Provide the [x, y] coordinate of the cell's center where the given text is located.  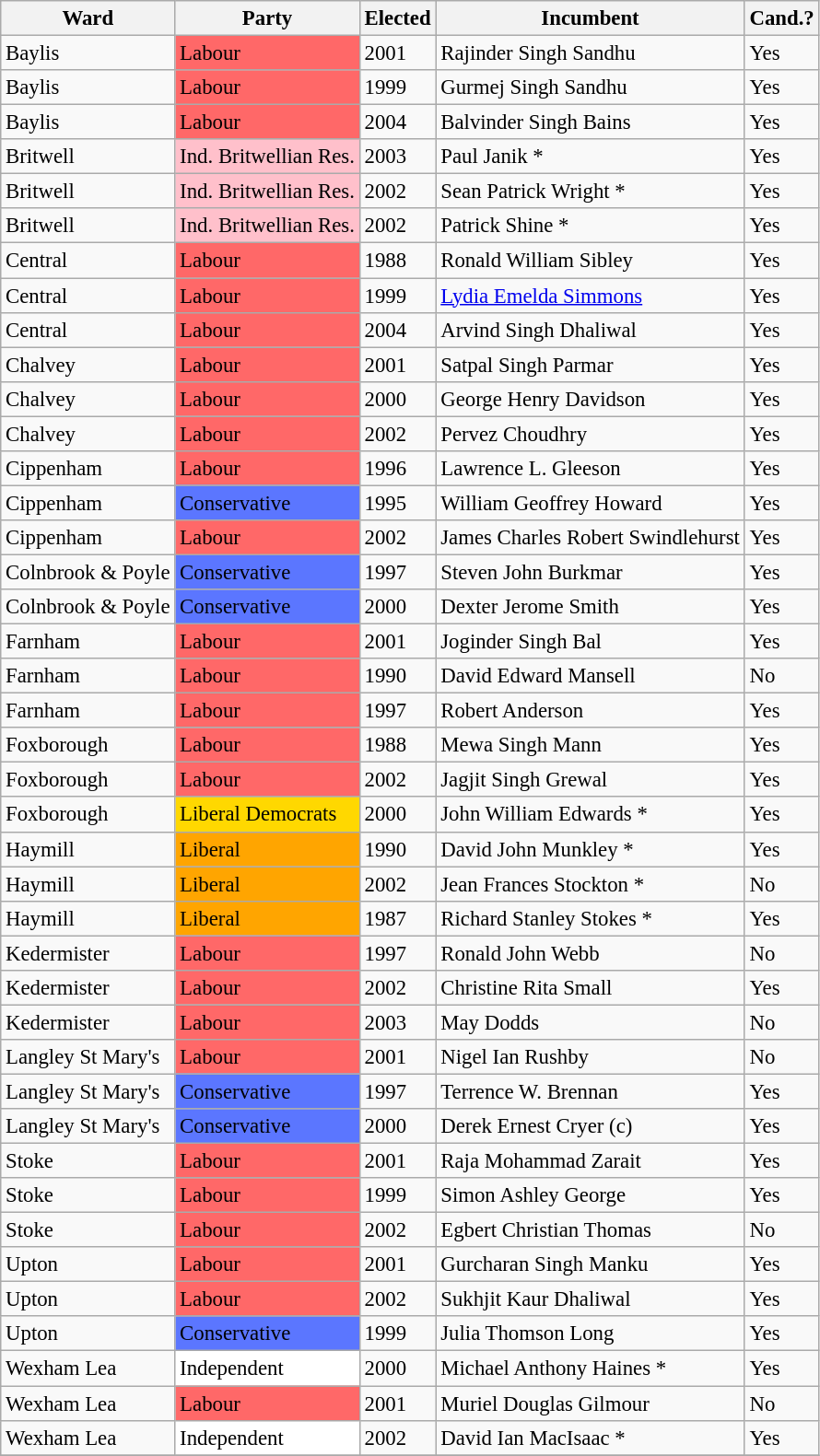
James Charles Robert Swindlehurst [590, 538]
Steven John Burkmar [590, 572]
Mewa Singh Mann [590, 745]
Gurcharan Singh Manku [590, 1264]
Jagjit Singh Grewal [590, 780]
David Ian MacIsaac * [590, 1438]
Robert Anderson [590, 711]
Raja Mohammad Zarait [590, 1161]
Jean Frances Stockton * [590, 884]
Dexter Jerome Smith [590, 607]
Muriel Douglas Gilmour [590, 1404]
David John Munkley * [590, 849]
1995 [398, 503]
Egbert Christian Thomas [590, 1230]
Party [267, 18]
Richard Stanley Stokes * [590, 918]
1996 [398, 469]
Christine Rita Small [590, 988]
Elected [398, 18]
Balvinder Singh Bains [590, 122]
Derek Ernest Cryer (c) [590, 1126]
Sukhjit Kaur Dhaliwal [590, 1299]
Julia Thomson Long [590, 1334]
George Henry Davidson [590, 399]
Lydia Emelda Simmons [590, 296]
May Dodds [590, 1022]
Liberal Democrats [267, 815]
Rajinder Singh Sandhu [590, 53]
Ronald William Sibley [590, 261]
Simon Ashley George [590, 1195]
Arvind Singh Dhaliwal [590, 330]
Michael Anthony Haines * [590, 1369]
Lawrence L. Gleeson [590, 469]
Joginder Singh Bal [590, 642]
1987 [398, 918]
Terrence W. Brennan [590, 1091]
Satpal Singh Parmar [590, 365]
Gurmej Singh Sandhu [590, 87]
Paul Janik * [590, 157]
William Geoffrey Howard [590, 503]
Nigel Ian Rushby [590, 1057]
Pervez Choudhry [590, 434]
Ward [88, 18]
David Edward Mansell [590, 676]
John William Edwards * [590, 815]
Cand.? [781, 18]
Incumbent [590, 18]
Ronald John Webb [590, 953]
Patrick Shine * [590, 226]
Sean Patrick Wright * [590, 192]
